Provide the (X, Y) coordinate of the cell's center where the given text is located.  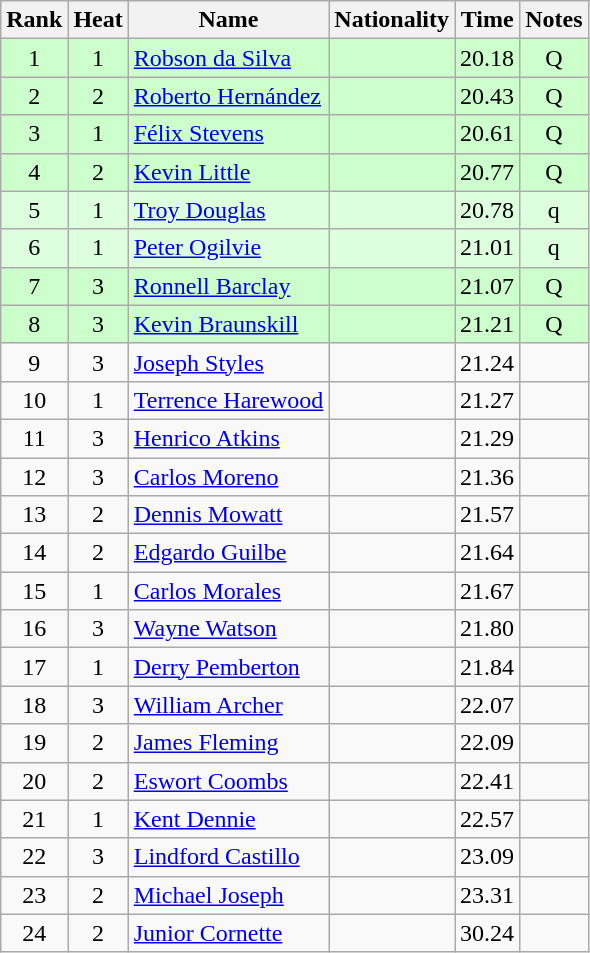
21 (34, 819)
Junior Cornette (228, 933)
10 (34, 400)
Derry Pemberton (228, 667)
20.43 (488, 96)
Lindford Castillo (228, 857)
22 (34, 857)
21.01 (488, 248)
William Archer (228, 705)
18 (34, 705)
Wayne Watson (228, 629)
21.29 (488, 438)
12 (34, 477)
Roberto Hernández (228, 96)
Peter Ogilvie (228, 248)
Kevin Braunskill (228, 324)
30.24 (488, 933)
20.78 (488, 210)
James Fleming (228, 743)
21.21 (488, 324)
21.67 (488, 591)
9 (34, 362)
Kent Dennie (228, 819)
23 (34, 895)
8 (34, 324)
20.77 (488, 172)
Heat (98, 20)
6 (34, 248)
23.09 (488, 857)
Name (228, 20)
Notes (554, 20)
7 (34, 286)
Kevin Little (228, 172)
Terrence Harewood (228, 400)
17 (34, 667)
Robson da Silva (228, 58)
Nationality (392, 20)
22.09 (488, 743)
22.57 (488, 819)
Michael Joseph (228, 895)
21.27 (488, 400)
Edgardo Guilbe (228, 553)
Joseph Styles (228, 362)
Carlos Moreno (228, 477)
4 (34, 172)
Troy Douglas (228, 210)
20.61 (488, 134)
Carlos Morales (228, 591)
11 (34, 438)
22.07 (488, 705)
21.80 (488, 629)
Rank (34, 20)
Dennis Mowatt (228, 515)
20 (34, 781)
5 (34, 210)
21.24 (488, 362)
21.57 (488, 515)
19 (34, 743)
21.36 (488, 477)
Eswort Coombs (228, 781)
21.64 (488, 553)
Félix Stevens (228, 134)
23.31 (488, 895)
22.41 (488, 781)
20.18 (488, 58)
Time (488, 20)
Ronnell Barclay (228, 286)
13 (34, 515)
16 (34, 629)
14 (34, 553)
Henrico Atkins (228, 438)
21.84 (488, 667)
24 (34, 933)
15 (34, 591)
21.07 (488, 286)
